Extract the [X, Y] coordinate from the center of the cell holding the provided text.  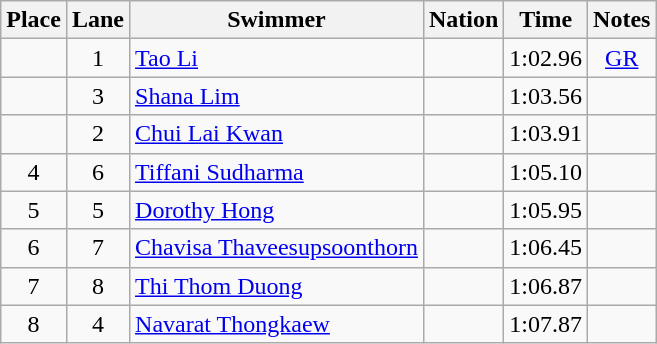
1:02.96 [546, 58]
Tao Li [277, 58]
Lane [98, 20]
1:03.56 [546, 96]
Chui Lai Kwan [277, 134]
Place [34, 20]
Tiffani Sudharma [277, 172]
2 [98, 134]
1:07.87 [546, 324]
1:06.45 [546, 248]
Chavisa Thaveesupsoonthorn [277, 248]
Swimmer [277, 20]
3 [98, 96]
1 [98, 58]
Thi Thom Duong [277, 286]
Nation [463, 20]
1:05.10 [546, 172]
Time [546, 20]
Notes [622, 20]
Navarat Thongkaew [277, 324]
Dorothy Hong [277, 210]
1:03.91 [546, 134]
Shana Lim [277, 96]
1:06.87 [546, 286]
GR [622, 58]
1:05.95 [546, 210]
